Locate the cell with the specified text and output its [X, Y] center coordinate. 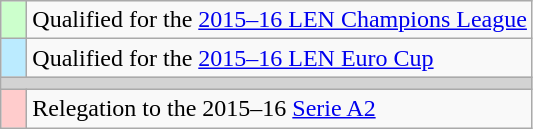
Relegation to the 2015–16 Serie A2 [280, 108]
Qualified for the 2015–16 LEN Euro Cup [280, 58]
Qualified for the 2015–16 LEN Champions League [280, 20]
